Return (X, Y) of the center of cell containing provided text 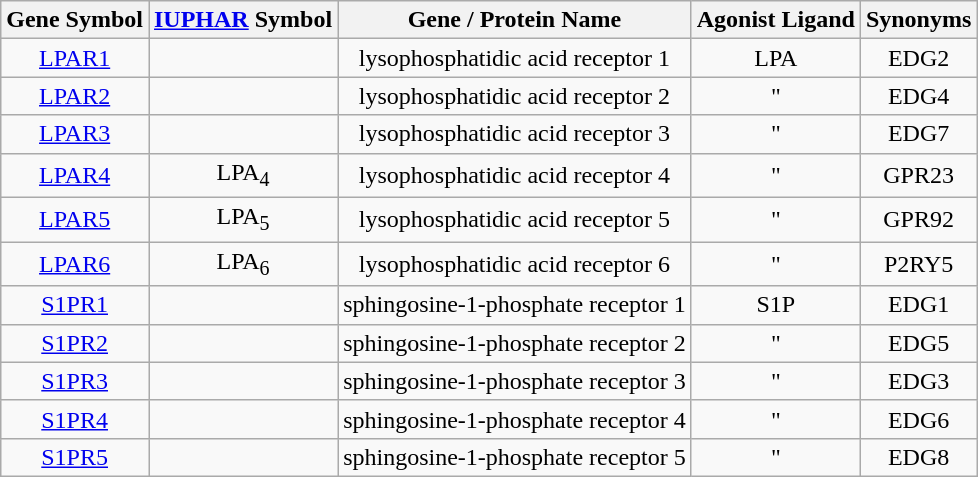
EDG7 (918, 134)
LPA6 (242, 264)
Synonyms (918, 20)
sphingosine-1-phosphate receptor 2 (515, 343)
LPAR4 (75, 175)
LPAR1 (75, 58)
LPA5 (242, 219)
EDG2 (918, 58)
sphingosine-1-phosphate receptor 1 (515, 305)
LPAR5 (75, 219)
lysophosphatidic acid receptor 2 (515, 96)
S1P (776, 305)
IUPHAR Symbol (242, 20)
S1PR2 (75, 343)
lysophosphatidic acid receptor 1 (515, 58)
lysophosphatidic acid receptor 4 (515, 175)
EDG5 (918, 343)
lysophosphatidic acid receptor 6 (515, 264)
LPAR6 (75, 264)
LPAR3 (75, 134)
EDG3 (918, 381)
LPAR2 (75, 96)
S1PR5 (75, 457)
Gene Symbol (75, 20)
LPA (776, 58)
sphingosine-1-phosphate receptor 3 (515, 381)
S1PR1 (75, 305)
LPA4 (242, 175)
sphingosine-1-phosphate receptor 5 (515, 457)
EDG4 (918, 96)
GPR23 (918, 175)
lysophosphatidic acid receptor 5 (515, 219)
lysophosphatidic acid receptor 3 (515, 134)
EDG6 (918, 419)
GPR92 (918, 219)
Gene / Protein Name (515, 20)
EDG1 (918, 305)
Agonist Ligand (776, 20)
S1PR4 (75, 419)
P2RY5 (918, 264)
sphingosine-1-phosphate receptor 4 (515, 419)
S1PR3 (75, 381)
EDG8 (918, 457)
